Extract the [X, Y] coordinate from the center of the cell holding the provided text.  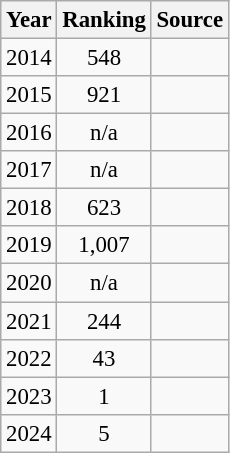
548 [104, 58]
Ranking [104, 20]
2022 [29, 358]
2014 [29, 58]
5 [104, 433]
Source [190, 20]
921 [104, 95]
2015 [29, 95]
1,007 [104, 245]
623 [104, 208]
2017 [29, 170]
2021 [29, 321]
2024 [29, 433]
2016 [29, 133]
2023 [29, 396]
1 [104, 396]
2019 [29, 245]
2020 [29, 283]
43 [104, 358]
2018 [29, 208]
244 [104, 321]
Year [29, 20]
